Pinpoint the cell where the given text exists, returning its (x, y) midpoint coordinate. 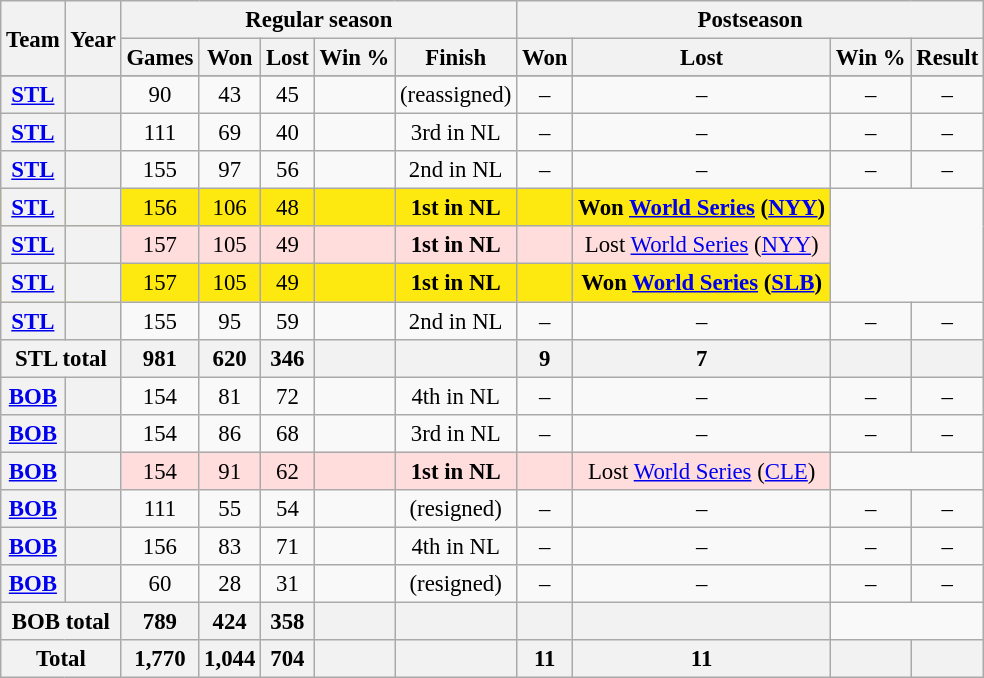
Result (948, 58)
7 (702, 358)
90 (160, 95)
95 (230, 321)
424 (230, 621)
43 (230, 95)
Postseason (750, 20)
Lost World Series (CLE) (702, 471)
55 (230, 509)
789 (160, 621)
28 (230, 584)
9 (545, 358)
Won World Series (NYY) (702, 208)
Team (33, 38)
59 (288, 321)
1,770 (160, 659)
60 (160, 584)
346 (288, 358)
STL total (61, 358)
68 (288, 433)
Finish (456, 58)
91 (230, 471)
86 (230, 433)
Total (61, 659)
Lost World Series (NYY) (702, 245)
40 (288, 133)
72 (288, 396)
48 (288, 208)
56 (288, 170)
69 (230, 133)
Year (93, 38)
81 (230, 396)
(reassigned) (456, 95)
Won World Series (SLB) (702, 283)
106 (230, 208)
Games (160, 58)
981 (160, 358)
Regular season (319, 20)
62 (288, 471)
704 (288, 659)
31 (288, 584)
358 (288, 621)
83 (230, 546)
54 (288, 509)
BOB total (61, 621)
1,044 (230, 659)
71 (288, 546)
620 (230, 358)
97 (230, 170)
45 (288, 95)
